Provide the [x, y] coordinate of the cell's center where the given text is located.  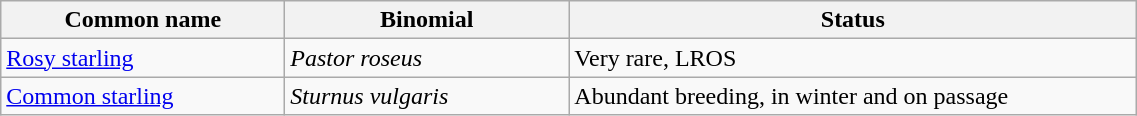
Rosy starling [143, 58]
Sturnus vulgaris [427, 96]
Common name [143, 20]
Abundant breeding, in winter and on passage [853, 96]
Very rare, LROS [853, 58]
Common starling [143, 96]
Pastor roseus [427, 58]
Binomial [427, 20]
Status [853, 20]
